Identify which cell holds the provided text, then report its [x, y] central coordinate. 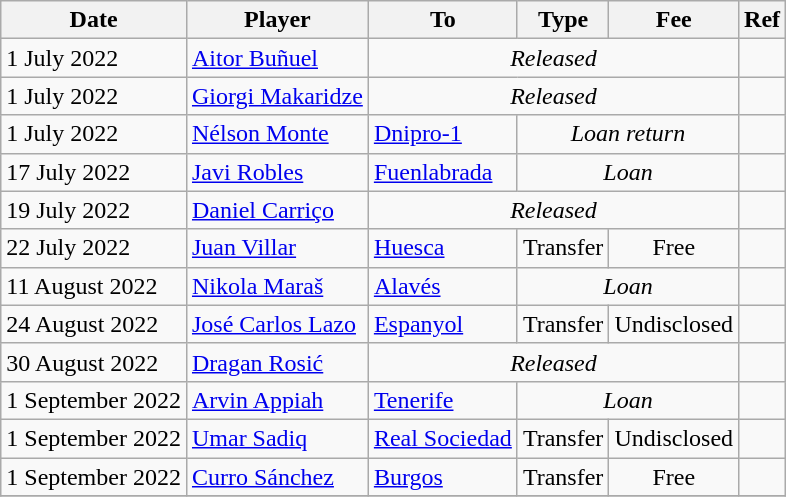
Dragan Rosić [277, 362]
22 July 2022 [94, 248]
Real Sociedad [442, 438]
30 August 2022 [94, 362]
Burgos [442, 477]
To [442, 20]
Espanyol [442, 324]
José Carlos Lazo [277, 324]
Arvin Appiah [277, 400]
Tenerife [442, 400]
Loan return [628, 134]
Date [94, 20]
Fuenlabrada [442, 172]
Type [563, 20]
Huesca [442, 248]
Aitor Buñuel [277, 58]
11 August 2022 [94, 286]
Daniel Carriço [277, 210]
19 July 2022 [94, 210]
Javi Robles [277, 172]
Nikola Maraš [277, 286]
Alavés [442, 286]
24 August 2022 [94, 324]
Giorgi Makaridze [277, 96]
Ref [762, 20]
17 July 2022 [94, 172]
Curro Sánchez [277, 477]
Juan Villar [277, 248]
Fee [674, 20]
Dnipro-1 [442, 134]
Player [277, 20]
Nélson Monte [277, 134]
Umar Sadiq [277, 438]
